Detect which cell encompasses the target text, then output its [x, y] center coordinate. 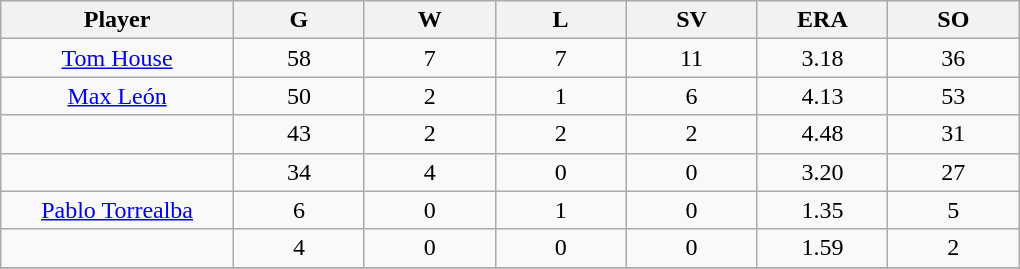
SV [692, 20]
3.20 [822, 172]
11 [692, 58]
1.35 [822, 210]
W [430, 20]
G [298, 20]
4.13 [822, 96]
SO [954, 20]
5 [954, 210]
50 [298, 96]
27 [954, 172]
3.18 [822, 58]
1.59 [822, 248]
58 [298, 58]
31 [954, 134]
Pablo Torrealba [118, 210]
Max León [118, 96]
L [560, 20]
36 [954, 58]
Tom House [118, 58]
34 [298, 172]
4.48 [822, 134]
Player [118, 20]
43 [298, 134]
53 [954, 96]
ERA [822, 20]
